Detect which cell encompasses the target text, then output its [X, Y] center coordinate. 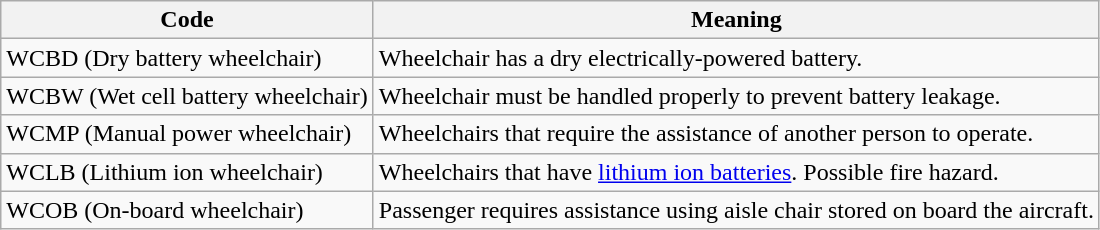
Wheelchair has a dry electrically-powered battery. [736, 58]
WCOB (On-board wheelchair) [188, 210]
Wheelchairs that have lithium ion batteries. Possible fire hazard. [736, 172]
WCBD (Dry battery wheelchair) [188, 58]
Wheelchair must be handled properly to prevent battery leakage. [736, 96]
Passenger requires assistance using aisle chair stored on board the aircraft. [736, 210]
Wheelchairs that require the assistance of another person to operate. [736, 134]
WCLB (Lithium ion wheelchair) [188, 172]
WCBW (Wet cell battery wheelchair) [188, 96]
Code [188, 20]
Meaning [736, 20]
WCMP (Manual power wheelchair) [188, 134]
